From the cell containing the given text, extract its center point as [X, Y] coordinate. 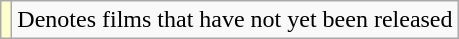
Denotes films that have not yet been released [235, 20]
